Identify which cell holds the provided text, then report its (X, Y) central coordinate. 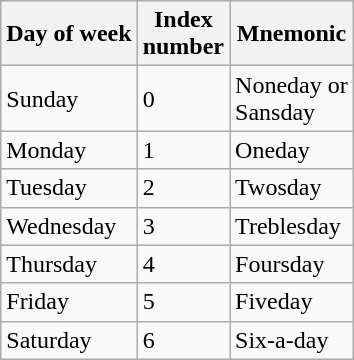
6 (183, 340)
Oneday (292, 150)
Day of week (69, 34)
Tuesday (69, 188)
Treblesday (292, 226)
Fiveday (292, 302)
Twosday (292, 188)
Monday (69, 150)
Noneday orSansday (292, 98)
1 (183, 150)
Indexnumber (183, 34)
Wednesday (69, 226)
3 (183, 226)
Foursday (292, 264)
Saturday (69, 340)
Six-a-day (292, 340)
4 (183, 264)
Friday (69, 302)
Thursday (69, 264)
2 (183, 188)
0 (183, 98)
Mnemonic (292, 34)
Sunday (69, 98)
5 (183, 302)
